Output the [X, Y] coordinate of the center of the cell containing the given text.  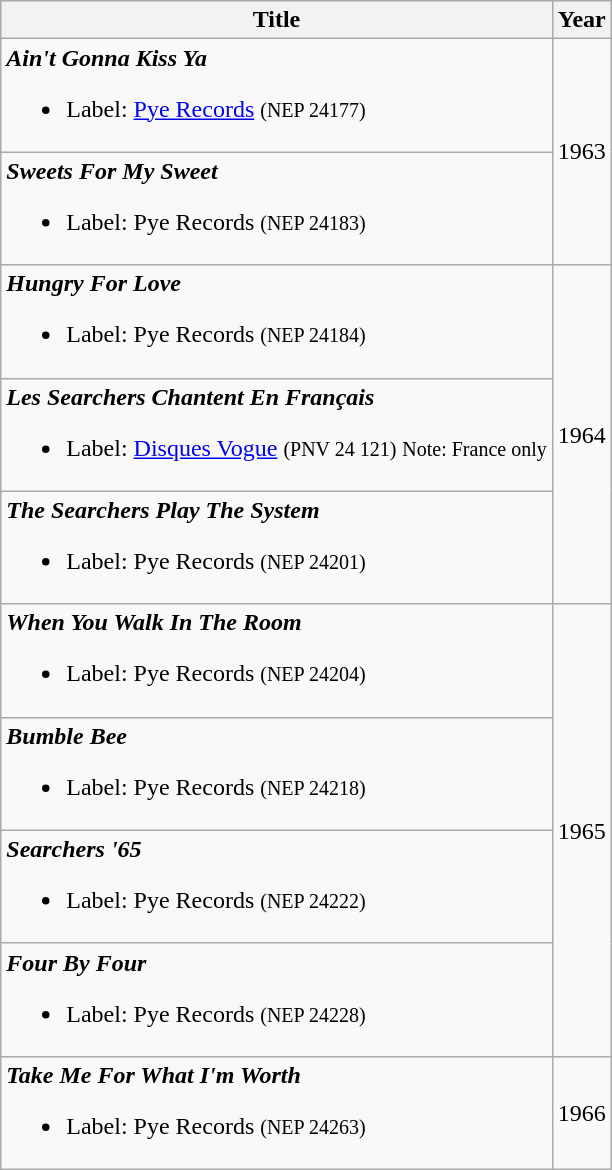
Hungry For LoveLabel: Pye Records (NEP 24184) [276, 322]
Sweets For My SweetLabel: Pye Records (NEP 24183) [276, 208]
1964 [582, 434]
Take Me For What I'm WorthLabel: Pye Records (NEP 24263) [276, 1112]
Title [276, 20]
1965 [582, 830]
1963 [582, 152]
Four By FourLabel: Pye Records (NEP 24228) [276, 1000]
Searchers '65Label: Pye Records (NEP 24222) [276, 886]
When You Walk In The RoomLabel: Pye Records (NEP 24204) [276, 660]
Ain't Gonna Kiss YaLabel: Pye Records (NEP 24177) [276, 96]
1966 [582, 1112]
Year [582, 20]
The Searchers Play The SystemLabel: Pye Records (NEP 24201) [276, 548]
Les Searchers Chantent En FrançaisLabel: Disques Vogue (PNV 24 121) Note: France only [276, 434]
Bumble BeeLabel: Pye Records (NEP 24218) [276, 774]
